Extract the [x, y] coordinate from the center of the cell holding the provided text.  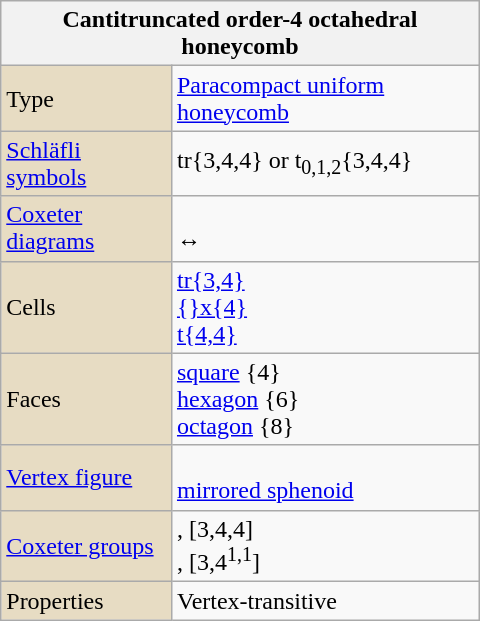
Faces [86, 399]
Type [86, 98]
Schläfli symbols [86, 164]
, [3,4,4], [3,41,1] [325, 546]
Cantitruncated order-4 octahedral honeycomb [240, 34]
Paracompact uniform honeycomb [325, 98]
Vertex-transitive [325, 601]
tr{3,4} {}x{4} t{4,4} [325, 307]
Coxeter diagrams [86, 228]
mirrored sphenoid [325, 478]
Properties [86, 601]
square {4}hexagon {6}octagon {8} [325, 399]
Cells [86, 307]
Coxeter groups [86, 546]
↔ [325, 228]
Vertex figure [86, 478]
tr{3,4,4} or t0,1,2{3,4,4} [325, 164]
